Provide the (X, Y) coordinate of the cell's center where the given text is located.  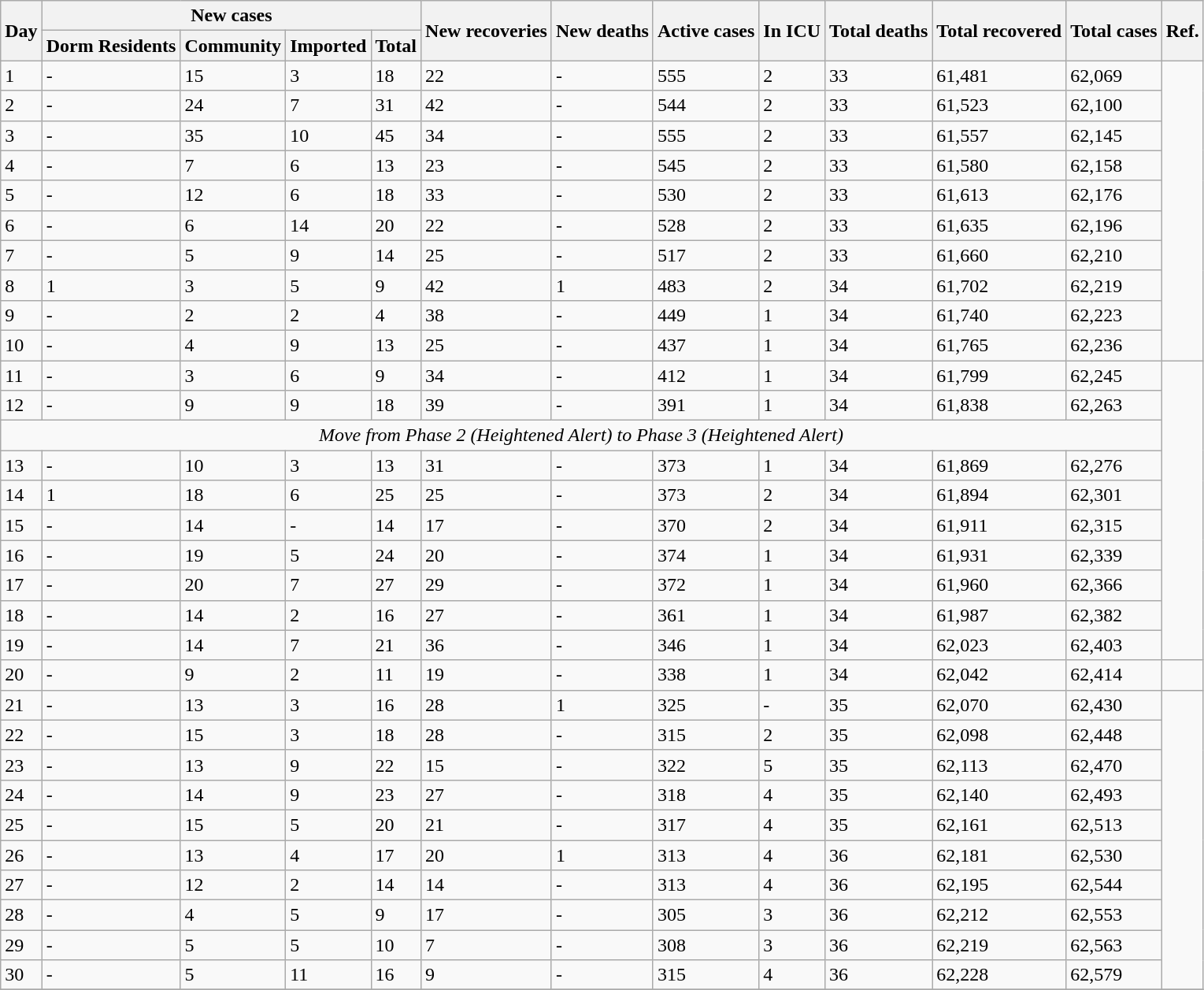
62,301 (1114, 495)
62,042 (999, 675)
62,145 (1114, 135)
62,212 (999, 915)
62,210 (1114, 255)
308 (706, 945)
62,315 (1114, 525)
61,960 (999, 585)
62,023 (999, 645)
517 (706, 255)
45 (396, 135)
61,613 (999, 195)
Total recovered (999, 31)
61,557 (999, 135)
372 (706, 585)
62,100 (1114, 106)
322 (706, 765)
62,544 (1114, 885)
61,702 (999, 285)
483 (706, 285)
528 (706, 225)
Imported (328, 46)
62,236 (1114, 345)
62,414 (1114, 675)
391 (706, 406)
Dorm Residents (111, 46)
346 (706, 645)
Total cases (1114, 31)
62,563 (1114, 945)
62,195 (999, 885)
61,869 (999, 465)
New recoveries (487, 31)
62,161 (999, 825)
30 (21, 975)
Total deaths (879, 31)
61,894 (999, 495)
62,245 (1114, 376)
62,339 (1114, 555)
62,069 (1114, 76)
530 (706, 195)
62,553 (1114, 915)
61,635 (999, 225)
325 (706, 705)
62,176 (1114, 195)
61,580 (999, 165)
62,448 (1114, 735)
437 (706, 345)
62,070 (999, 705)
338 (706, 675)
Ref. (1183, 31)
370 (706, 525)
545 (706, 165)
62,430 (1114, 705)
26 (21, 855)
317 (706, 825)
8 (21, 285)
62,470 (1114, 765)
449 (706, 315)
61,660 (999, 255)
61,987 (999, 615)
Total (396, 46)
62,223 (1114, 315)
62,196 (1114, 225)
62,530 (1114, 855)
412 (706, 376)
305 (706, 915)
62,513 (1114, 825)
Community (233, 46)
374 (706, 555)
62,493 (1114, 795)
New deaths (602, 31)
62,158 (1114, 165)
62,098 (999, 735)
361 (706, 615)
62,579 (1114, 975)
In ICU (792, 31)
544 (706, 106)
38 (487, 315)
62,366 (1114, 585)
62,228 (999, 975)
New cases (232, 16)
Active cases (706, 31)
62,113 (999, 765)
61,838 (999, 406)
62,140 (999, 795)
61,931 (999, 555)
61,481 (999, 76)
61,799 (999, 376)
62,181 (999, 855)
62,263 (1114, 406)
62,403 (1114, 645)
318 (706, 795)
62,382 (1114, 615)
61,765 (999, 345)
39 (487, 406)
61,523 (999, 106)
62,276 (1114, 465)
Move from Phase 2 (Heightened Alert) to Phase 3 (Heightened Alert) (581, 436)
61,740 (999, 315)
Day (21, 31)
61,911 (999, 525)
